Detect which cell encompasses the target text, then output its [X, Y] center coordinate. 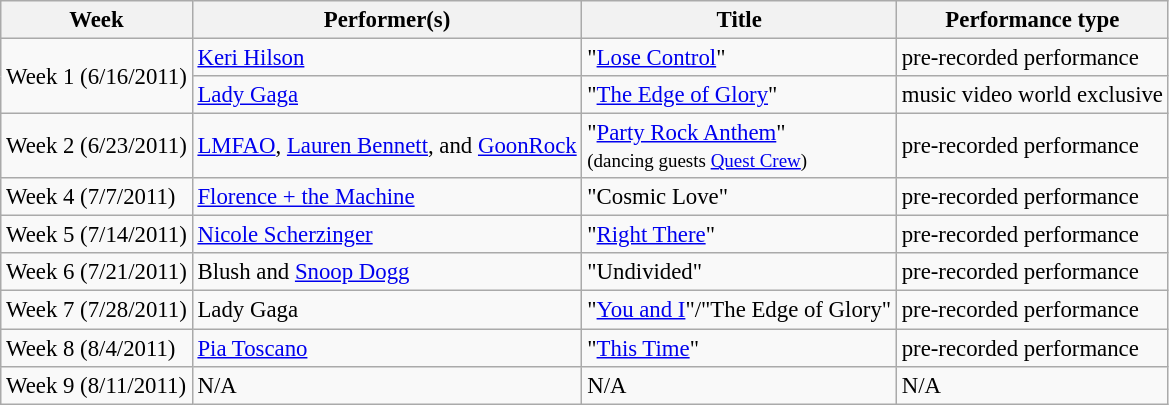
LMFAO, Lauren Bennett, and GoonRock [387, 146]
"The Edge of Glory" [739, 95]
"Right There" [739, 235]
Performer(s) [387, 20]
Week 2 (6/23/2011) [96, 146]
Week 7 (7/28/2011) [96, 310]
Week 8 (8/4/2011) [96, 348]
Pia Toscano [387, 348]
Blush and Snoop Dogg [387, 273]
Performance type [1032, 20]
"This Time" [739, 348]
Week 9 (8/11/2011) [96, 385]
"Cosmic Love" [739, 197]
Title [739, 20]
Week [96, 20]
"Party Rock Anthem"(dancing guests Quest Crew) [739, 146]
Week 5 (7/14/2011) [96, 235]
Florence + the Machine [387, 197]
Week 4 (7/7/2011) [96, 197]
music video world exclusive [1032, 95]
"You and I"/"The Edge of Glory" [739, 310]
Week 6 (7/21/2011) [96, 273]
Nicole Scherzinger [387, 235]
Keri Hilson [387, 58]
Week 1 (6/16/2011) [96, 76]
"Undivided" [739, 273]
"Lose Control" [739, 58]
